Identify which cell holds the provided text, then report its [x, y] central coordinate. 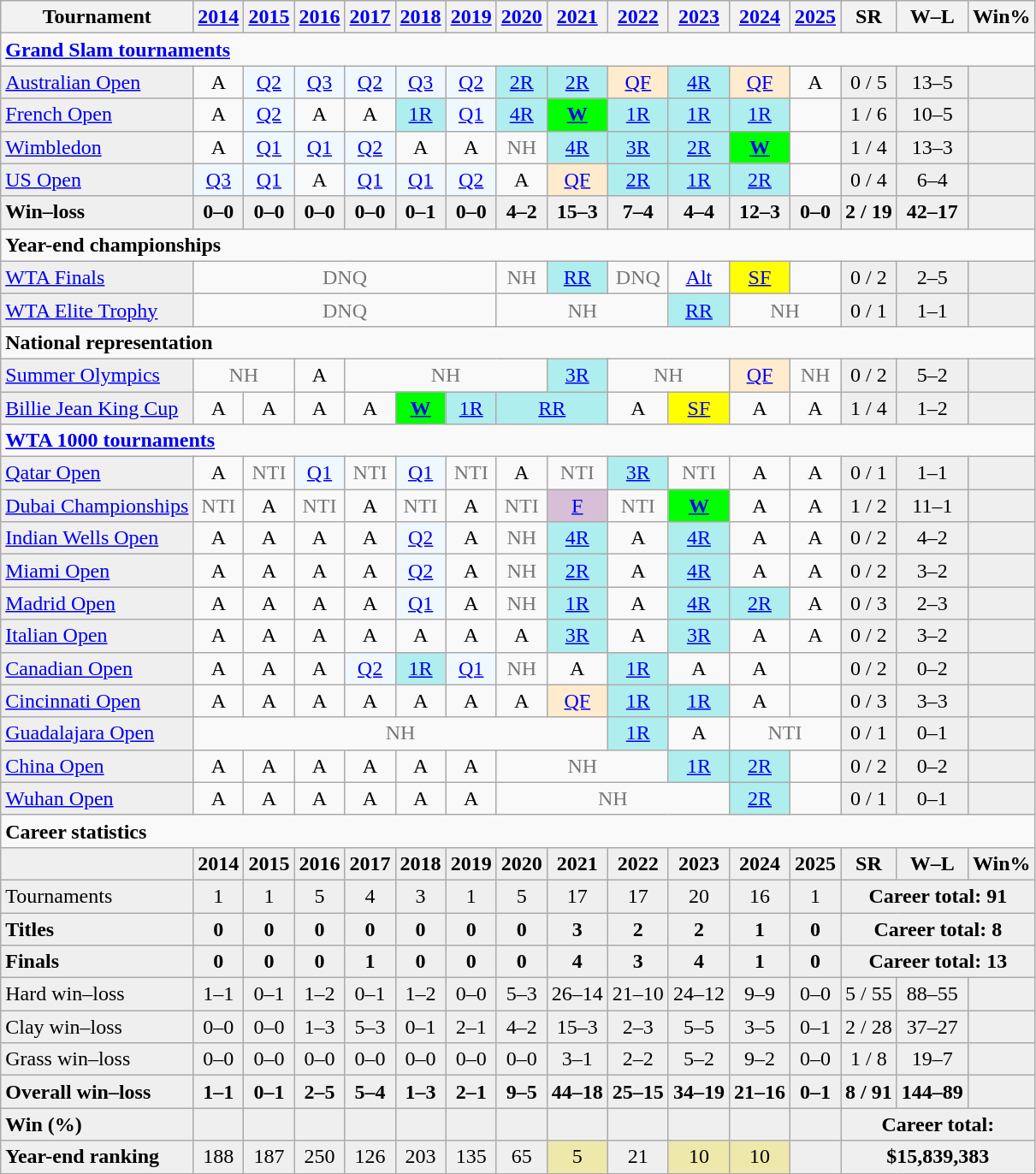
0 / 5 [869, 82]
9–2 [760, 1059]
0 / 4 [869, 180]
Grass win–loss [98, 1059]
13–5 [932, 82]
Madrid Open [98, 603]
13–3 [932, 147]
Career total: [938, 1124]
24–12 [698, 994]
National representation [518, 342]
WTA 1000 tournaments [518, 441]
Billie Jean King Cup [98, 408]
China Open [98, 766]
203 [421, 1157]
Career total: 8 [938, 928]
4–4 [698, 212]
F [577, 506]
16 [760, 896]
Dubai Championships [98, 506]
8 / 91 [869, 1092]
2 / 19 [869, 212]
144–89 [932, 1092]
Alt [698, 277]
88–55 [932, 994]
21–16 [760, 1092]
187 [269, 1157]
65 [522, 1157]
188 [219, 1157]
37–27 [932, 1027]
Italian Open [98, 636]
Year-end championships [518, 245]
9–5 [522, 1092]
Career total: 13 [938, 962]
Australian Open [98, 82]
44–18 [577, 1092]
Finals [98, 962]
9–9 [760, 994]
Win (%) [98, 1124]
Win–loss [98, 212]
3–1 [577, 1059]
2 / 28 [869, 1027]
Titles [98, 928]
Career statistics [518, 831]
21–10 [638, 994]
Clay win–loss [98, 1027]
135 [471, 1157]
Qatar Open [98, 473]
WTA Elite Trophy [98, 310]
Tournaments [98, 896]
3–3 [932, 701]
French Open [98, 115]
2–2 [638, 1059]
12–3 [760, 212]
Summer Olympics [98, 375]
WTA Finals [98, 277]
126 [370, 1157]
5–5 [698, 1027]
Career total: 91 [938, 896]
1 / 6 [869, 115]
21 [638, 1157]
US Open [98, 180]
34–19 [698, 1092]
5 / 55 [869, 994]
6–4 [932, 180]
3–5 [760, 1027]
Grand Slam tournaments [518, 50]
Overall win–loss [98, 1092]
Canadian Open [98, 668]
19–7 [932, 1059]
Indian Wells Open [98, 538]
Wimbledon [98, 147]
5–4 [370, 1092]
1 / 2 [869, 506]
Year-end ranking [98, 1157]
42–17 [932, 212]
26–14 [577, 994]
$15,839,383 [938, 1157]
25–15 [638, 1092]
Tournament [98, 17]
Hard win–loss [98, 994]
Guadalajara Open [98, 733]
Miami Open [98, 571]
Wuhan Open [98, 798]
7–4 [638, 212]
Cincinnati Open [98, 701]
1 / 8 [869, 1059]
11–1 [932, 506]
10–5 [932, 115]
20 [698, 896]
250 [320, 1157]
